From the cell containing the given text, extract its center point as [X, Y] coordinate. 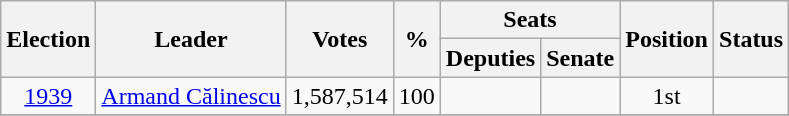
1,587,514 [340, 96]
Position [667, 39]
% [416, 39]
1st [667, 96]
Leader [191, 39]
Senate [580, 58]
100 [416, 96]
Seats [530, 20]
Deputies [490, 58]
1939 [48, 96]
Votes [340, 39]
Armand Călinescu [191, 96]
Status [752, 39]
Election [48, 39]
